From the cell containing the given text, extract its center point as (X, Y) coordinate. 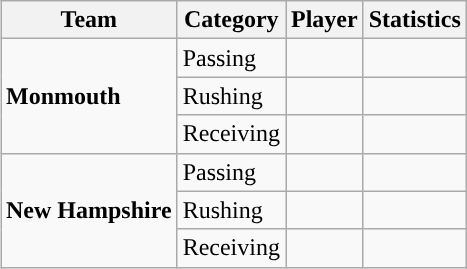
Statistics (414, 20)
Player (325, 20)
Category (231, 20)
Team (88, 20)
New Hampshire (88, 210)
Monmouth (88, 96)
